Capture the cell that displays the provided text and extract its [x, y] central coordinate. 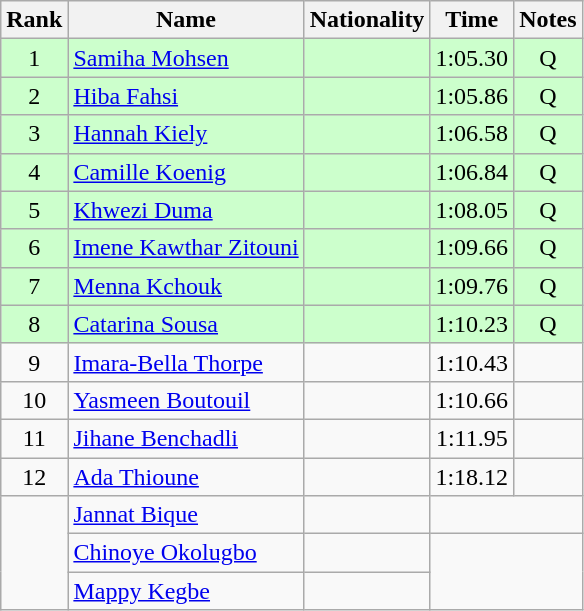
Khwezi Duma [186, 210]
1:08.05 [472, 210]
1:06.58 [472, 134]
1:06.84 [472, 172]
6 [34, 248]
Yasmeen Boutouil [186, 400]
12 [34, 477]
7 [34, 286]
Chinoye Okolugbo [186, 553]
Catarina Sousa [186, 324]
Rank [34, 20]
Camille Koenig [186, 172]
10 [34, 400]
Time [472, 20]
5 [34, 210]
Ada Thioune [186, 477]
1 [34, 58]
Imene Kawthar Zitouni [186, 248]
1:18.12 [472, 477]
Mappy Kegbe [186, 591]
1:10.23 [472, 324]
Nationality [367, 20]
Jannat Bique [186, 515]
Imara-Bella Thorpe [186, 362]
Samiha Mohsen [186, 58]
11 [34, 438]
1:10.43 [472, 362]
8 [34, 324]
Name [186, 20]
4 [34, 172]
1:09.76 [472, 286]
2 [34, 96]
1:05.30 [472, 58]
Hiba Fahsi [186, 96]
1:09.66 [472, 248]
1:10.66 [472, 400]
Jihane Benchadli [186, 438]
Menna Kchouk [186, 286]
3 [34, 134]
1:11.95 [472, 438]
Hannah Kiely [186, 134]
Notes [548, 20]
9 [34, 362]
1:05.86 [472, 96]
